Search for the cell housing the specified text and yield its [X, Y] center coordinate. 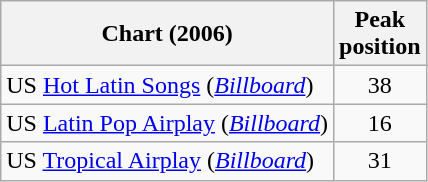
Chart (2006) [168, 34]
38 [380, 85]
16 [380, 123]
31 [380, 161]
Peakposition [380, 34]
US Hot Latin Songs (Billboard) [168, 85]
US Latin Pop Airplay (Billboard) [168, 123]
US Tropical Airplay (Billboard) [168, 161]
